Determine the (x, y) coordinate at the center of the cell enclosing the given text.  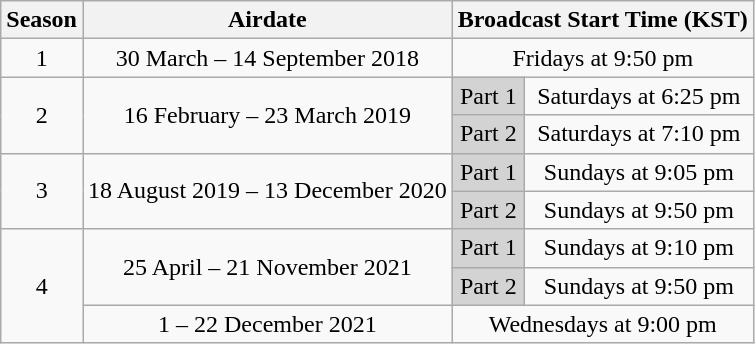
Broadcast Start Time (KST) (602, 20)
Sundays at 9:05 pm (638, 172)
16 February – 23 March 2019 (267, 115)
Saturdays at 7:10 pm (638, 134)
1 – 22 December 2021 (267, 324)
Sundays at 9:10 pm (638, 248)
18 August 2019 – 13 December 2020 (267, 191)
Saturdays at 6:25 pm (638, 96)
4 (42, 286)
Airdate (267, 20)
30 March – 14 September 2018 (267, 58)
1 (42, 58)
Season (42, 20)
25 April – 21 November 2021 (267, 267)
Fridays at 9:50 pm (602, 58)
2 (42, 115)
3 (42, 191)
Wednesdays at 9:00 pm (602, 324)
